For the text-containing cell, return its midpoint in (X, Y) coordinate format. 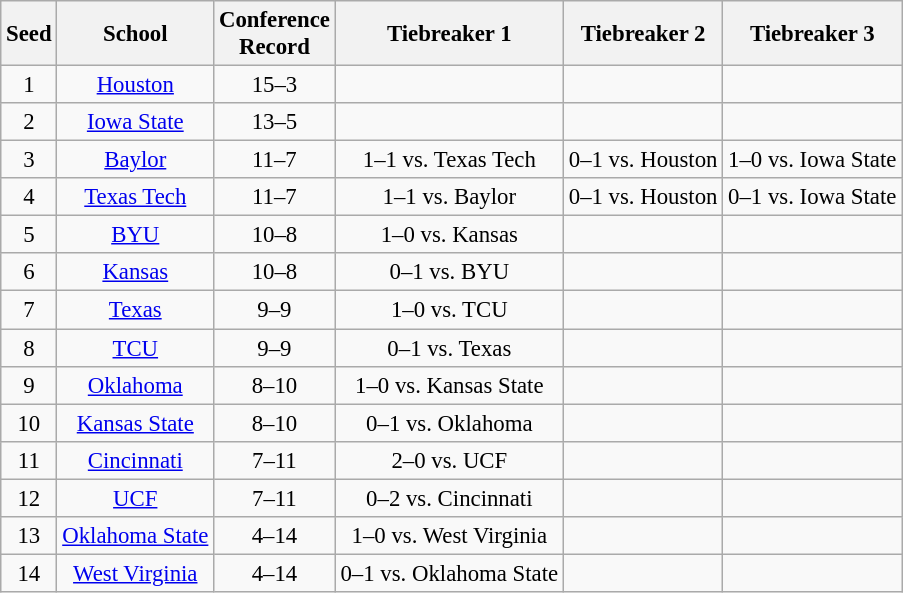
0–1 vs. Oklahoma State (449, 573)
1–0 vs. TCU (449, 310)
3 (29, 160)
0–1 vs. BYU (449, 273)
12 (29, 498)
6 (29, 273)
1–0 vs. Kansas (449, 235)
1–1 vs. Texas Tech (449, 160)
9 (29, 385)
0–1 vs. Iowa State (812, 197)
10 (29, 423)
BYU (136, 235)
1–1 vs. Baylor (449, 197)
13–5 (275, 122)
Kansas State (136, 423)
13 (29, 536)
School (136, 34)
11 (29, 460)
4 (29, 197)
ConferenceRecord (275, 34)
5 (29, 235)
2–0 vs. UCF (449, 460)
15–3 (275, 85)
Oklahoma (136, 385)
Seed (29, 34)
Cincinnati (136, 460)
Tiebreaker 1 (449, 34)
Texas Tech (136, 197)
0–2 vs. Cincinnati (449, 498)
Houston (136, 85)
1–0 vs. West Virginia (449, 536)
1 (29, 85)
Kansas (136, 273)
TCU (136, 348)
1–0 vs. Iowa State (812, 160)
Tiebreaker 3 (812, 34)
14 (29, 573)
Tiebreaker 2 (642, 34)
0–1 vs. Oklahoma (449, 423)
8 (29, 348)
UCF (136, 498)
Iowa State (136, 122)
Baylor (136, 160)
7 (29, 310)
0–1 vs. Texas (449, 348)
West Virginia (136, 573)
1–0 vs. Kansas State (449, 385)
2 (29, 122)
Texas (136, 310)
Oklahoma State (136, 536)
